Provide the (x, y) coordinate of the cell's center where the given text is located.  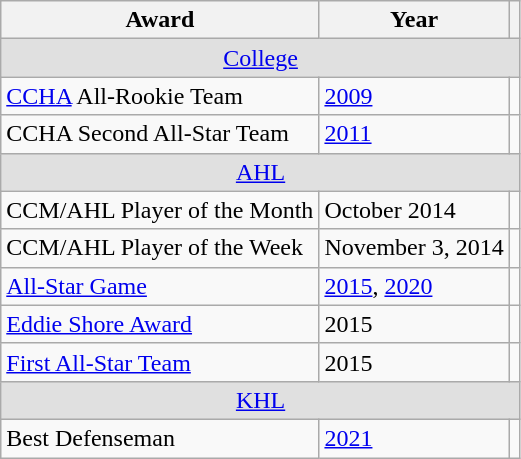
2015, 2020 (414, 286)
2009 (414, 96)
CCM/AHL Player of the Week (160, 248)
Best Defenseman (160, 438)
CCHA All-Rookie Team (160, 96)
2011 (414, 134)
Award (160, 20)
October 2014 (414, 210)
KHL (261, 400)
November 3, 2014 (414, 248)
All-Star Game (160, 286)
CCHA Second All-Star Team (160, 134)
First All-Star Team (160, 362)
Year (414, 20)
College (261, 58)
AHL (261, 172)
2021 (414, 438)
CCM/AHL Player of the Month (160, 210)
Eddie Shore Award (160, 324)
